Determine the (X, Y) coordinate at the center of the cell enclosing the given text.  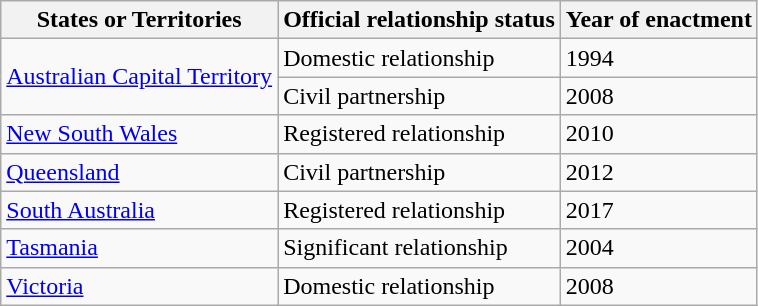
Tasmania (140, 248)
2010 (658, 134)
Australian Capital Territory (140, 77)
Significant relationship (420, 248)
New South Wales (140, 134)
South Australia (140, 210)
1994 (658, 58)
Queensland (140, 172)
2004 (658, 248)
States or Territories (140, 20)
2012 (658, 172)
Official relationship status (420, 20)
Year of enactment (658, 20)
Victoria (140, 286)
2017 (658, 210)
